Search for the cell housing the specified text and yield its (X, Y) center coordinate. 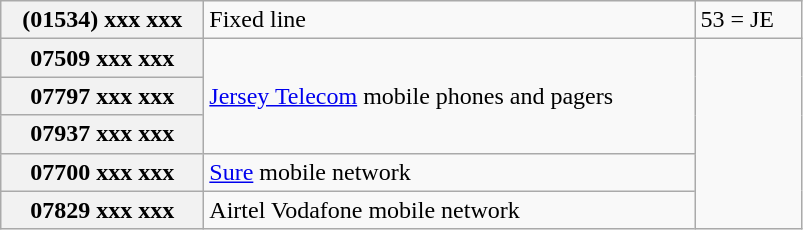
53 = JE (748, 20)
Sure mobile network (450, 172)
Airtel Vodafone mobile network (450, 210)
Fixed line (450, 20)
Jersey Telecom mobile phones and pagers (450, 96)
(01534) xxx xxx (102, 20)
07797 xxx xxx (102, 96)
07829 xxx xxx (102, 210)
07700 xxx xxx (102, 172)
07937 xxx xxx (102, 134)
07509 xxx xxx (102, 58)
